Detect which cell encompasses the target text, then output its [x, y] center coordinate. 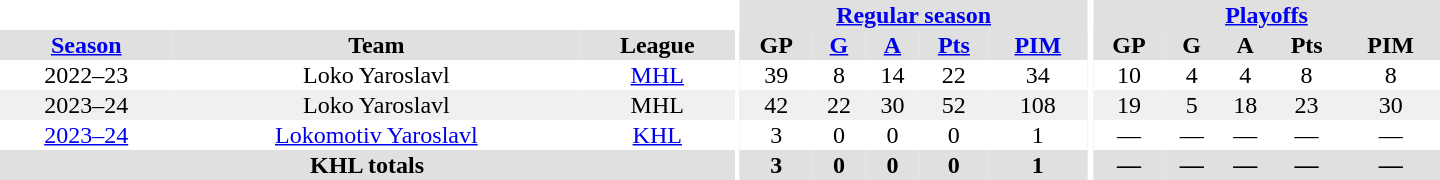
23 [1306, 105]
Season [86, 45]
42 [776, 105]
KHL totals [367, 165]
Playoffs [1266, 15]
19 [1129, 105]
108 [1038, 105]
5 [1192, 105]
Lokomotiv Yaroslavl [376, 135]
Regular season [914, 15]
52 [954, 105]
10 [1129, 75]
KHL [657, 135]
Team [376, 45]
2022–23 [86, 75]
34 [1038, 75]
14 [893, 75]
39 [776, 75]
18 [1245, 105]
League [657, 45]
